From the cell containing the given text, extract its center point as [X, Y] coordinate. 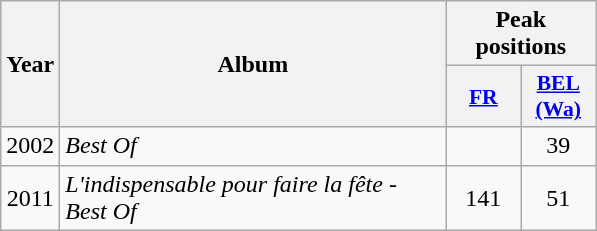
51 [558, 198]
FR [484, 96]
BEL (Wa) [558, 96]
2011 [30, 198]
39 [558, 146]
Album [253, 64]
Peak positions [521, 34]
Best Of [253, 146]
L'indispensable pour faire la fête - Best Of [253, 198]
141 [484, 198]
2002 [30, 146]
Year [30, 64]
